Identify which cell holds the provided text, then report its [X, Y] central coordinate. 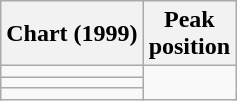
Peakposition [189, 34]
Chart (1999) [72, 34]
